Locate the cell with the specified text and output its [X, Y] center coordinate. 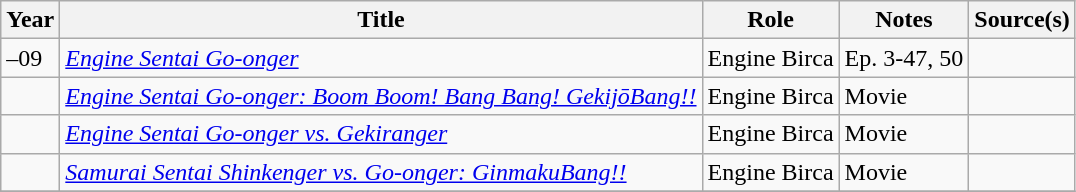
Role [770, 20]
Ep. 3-47, 50 [904, 58]
Engine Sentai Go-onger: Boom Boom! Bang Bang! GekijōBang!! [381, 96]
Engine Sentai Go-onger vs. Gekiranger [381, 134]
–09 [30, 58]
Engine Sentai Go-onger [381, 58]
Source(s) [1022, 20]
Title [381, 20]
Notes [904, 20]
Year [30, 20]
Samurai Sentai Shinkenger vs. Go-onger: GinmakuBang!! [381, 172]
